Return [X, Y] of the center of cell containing provided text 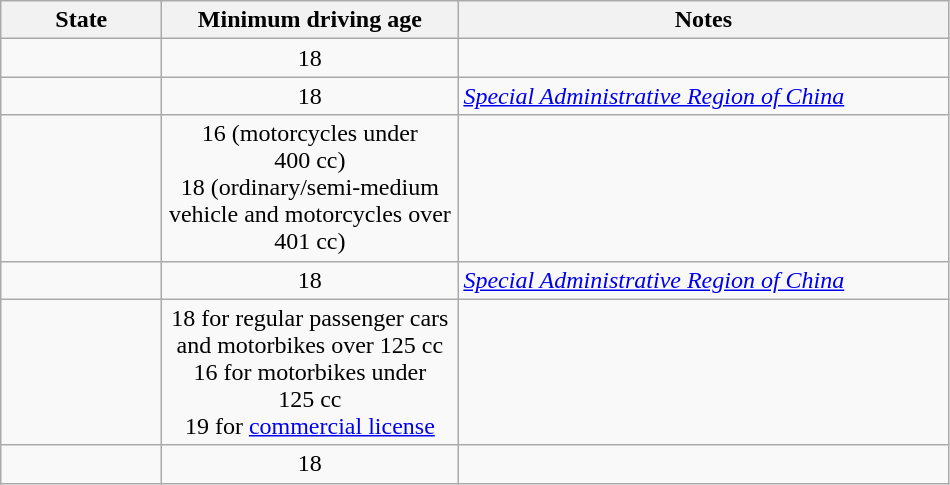
State [82, 20]
16 (motorcycles under 400 cc)18 (ordinary/semi-medium vehicle and motorcycles over 401 cc) [310, 188]
Notes [704, 20]
18 for regular passenger cars and motorbikes over 125 cc16 for motorbikes under 125 cc19 for commercial license [310, 372]
Minimum driving age [310, 20]
